Pinpoint the cell where the given text exists, returning its [X, Y] midpoint coordinate. 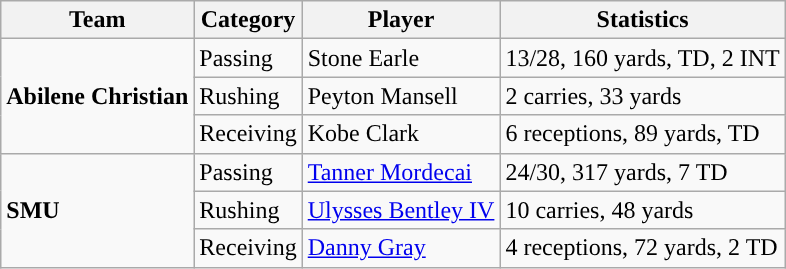
Ulysses Bentley IV [401, 210]
Tanner Mordecai [401, 172]
Peyton Mansell [401, 96]
13/28, 160 yards, TD, 2 INT [642, 58]
4 receptions, 72 yards, 2 TD [642, 248]
SMU [98, 210]
6 receptions, 89 yards, TD [642, 134]
Danny Gray [401, 248]
24/30, 317 yards, 7 TD [642, 172]
2 carries, 33 yards [642, 96]
Category [248, 20]
Statistics [642, 20]
Abilene Christian [98, 96]
Kobe Clark [401, 134]
10 carries, 48 yards [642, 210]
Stone Earle [401, 58]
Team [98, 20]
Player [401, 20]
